From the cell containing the given text, extract its center point as (x, y) coordinate. 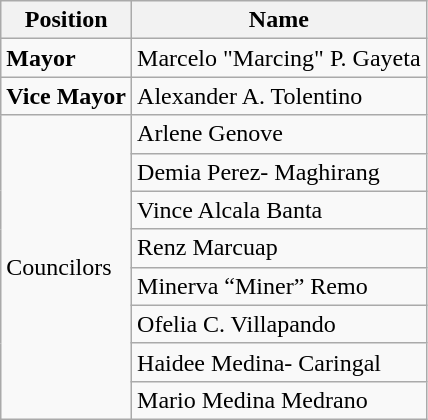
Renz Marcuap (280, 248)
Ofelia C. Villapando (280, 324)
Minerva “Miner” Remo (280, 286)
Position (66, 20)
Marcelo "Marcing" P. Gayeta (280, 58)
Mayor (66, 58)
Vice Mayor (66, 96)
Alexander A. Tolentino (280, 96)
Arlene Genove (280, 134)
Demia Perez- Maghirang (280, 172)
Vince Alcala Banta (280, 210)
Mario Medina Medrano (280, 400)
Councilors (66, 267)
Name (280, 20)
Haidee Medina- Caringal (280, 362)
